Determine the [x, y] coordinate at the center of the cell enclosing the given text.  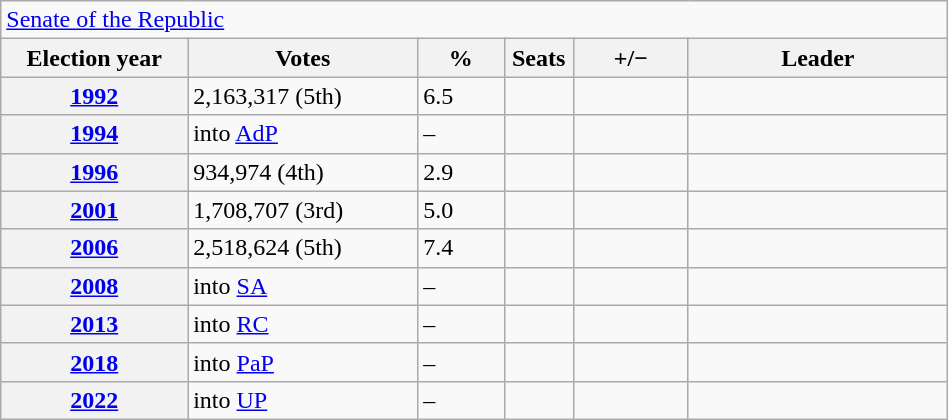
6.5 [461, 96]
934,974 (4th) [303, 172]
2008 [94, 286]
Election year [94, 58]
2018 [94, 362]
1994 [94, 134]
into AdP [303, 134]
1996 [94, 172]
Seats [538, 58]
2006 [94, 248]
7.4 [461, 248]
% [461, 58]
2001 [94, 210]
1992 [94, 96]
into PaP [303, 362]
2,163,317 (5th) [303, 96]
+/− [630, 58]
1,708,707 (3rd) [303, 210]
2,518,624 (5th) [303, 248]
2022 [94, 400]
5.0 [461, 210]
2013 [94, 324]
2.9 [461, 172]
Leader [818, 58]
into SA [303, 286]
Senate of the Republic [474, 20]
Votes [303, 58]
into UP [303, 400]
into RC [303, 324]
